For the text-containing cell, return its midpoint in [X, Y] coordinate format. 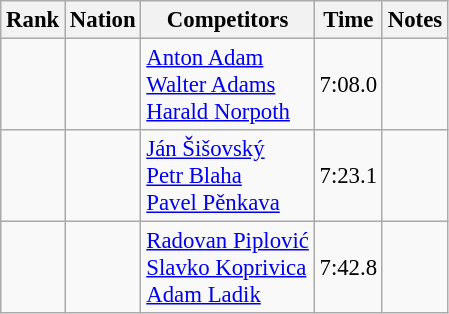
Nation [103, 20]
Time [348, 20]
Competitors [228, 20]
Notes [414, 20]
Radovan PiplovićSlavko KoprivicaAdam Ladik [228, 268]
7:23.1 [348, 176]
Rank [33, 20]
Ján ŠišovskýPetr BlahaPavel Pěnkava [228, 176]
7:42.8 [348, 268]
Anton AdamWalter AdamsHarald Norpoth [228, 85]
7:08.0 [348, 85]
